Output the [x, y] coordinate of the center of the cell containing the given text.  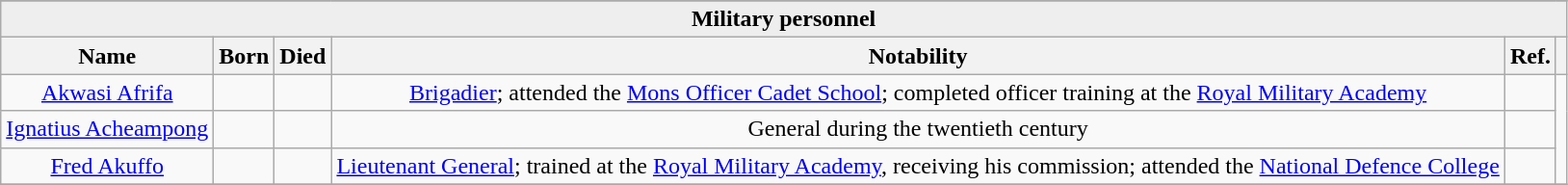
Lieutenant General; trained at the Royal Military Academy, receiving his commission; attended the National Defence College [918, 166]
Brigadier; attended the Mons Officer Cadet School; completed officer training at the Royal Military Academy [918, 92]
Notability [918, 56]
Name [108, 56]
General during the twentieth century [918, 129]
Ignatius Acheampong [108, 129]
Born [245, 56]
Akwasi Afrifa [108, 92]
Fred Akuffo [108, 166]
Military personnel [784, 19]
Ref. [1529, 56]
Died [302, 56]
